Scan for the cell matching the given text and deliver its (x, y) coordinate at center. 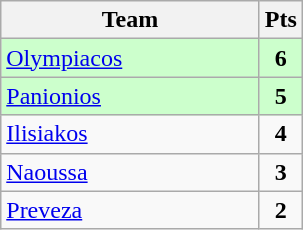
Pts (280, 20)
Olympiacos (130, 58)
4 (280, 134)
3 (280, 172)
Naoussa (130, 172)
Team (130, 20)
Panionios (130, 96)
5 (280, 96)
2 (280, 210)
Preveza (130, 210)
6 (280, 58)
Ilisiakos (130, 134)
